Capture the cell that displays the provided text and extract its (x, y) central coordinate. 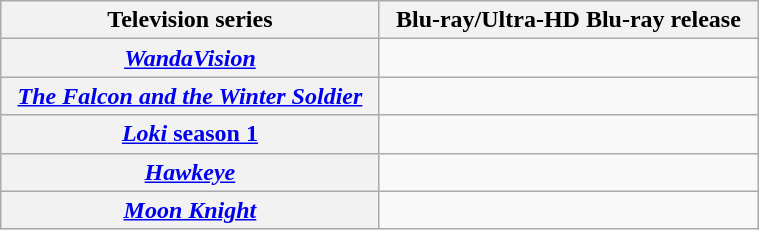
WandaVision (190, 58)
Hawkeye (190, 172)
Loki season 1 (190, 134)
Moon Knight (190, 210)
The Falcon and the Winter Soldier (190, 96)
Blu-ray/Ultra-HD Blu-ray release (568, 20)
Television series (190, 20)
